Determine the (X, Y) coordinate at the center of the cell enclosing the given text.  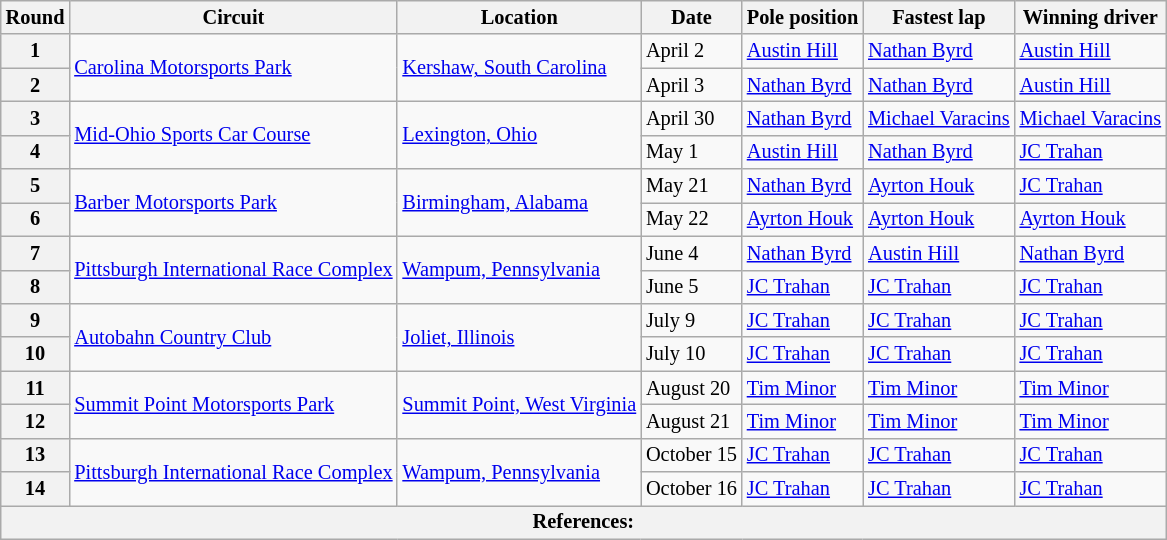
May 1 (692, 152)
Circuit (233, 17)
8 (36, 287)
May 22 (692, 219)
Winning driver (1090, 17)
14 (36, 489)
5 (36, 186)
Summit Point Motorsports Park (233, 404)
13 (36, 455)
11 (36, 388)
2 (36, 85)
4 (36, 152)
Summit Point, West Virginia (519, 404)
July 9 (692, 320)
June 4 (692, 253)
10 (36, 354)
Autobahn Country Club (233, 336)
July 10 (692, 354)
October 16 (692, 489)
Lexington, Ohio (519, 134)
Barber Motorsports Park (233, 202)
Birmingham, Alabama (519, 202)
April 2 (692, 51)
May 21 (692, 186)
Date (692, 17)
Round (36, 17)
Kershaw, South Carolina (519, 68)
August 21 (692, 421)
Location (519, 17)
April 3 (692, 85)
12 (36, 421)
April 30 (692, 118)
August 20 (692, 388)
Carolina Motorsports Park (233, 68)
6 (36, 219)
Fastest lap (938, 17)
3 (36, 118)
June 5 (692, 287)
1 (36, 51)
Joliet, Illinois (519, 336)
9 (36, 320)
7 (36, 253)
Pole position (802, 17)
Mid-Ohio Sports Car Course (233, 134)
October 15 (692, 455)
References: (584, 522)
